Determine the (x, y) coordinate at the center of the cell enclosing the given text.  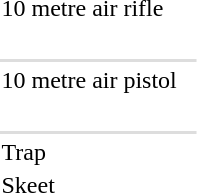
Trap (89, 152)
10 metre air pistol (89, 80)
